Return (X, Y) of the center of cell containing provided text 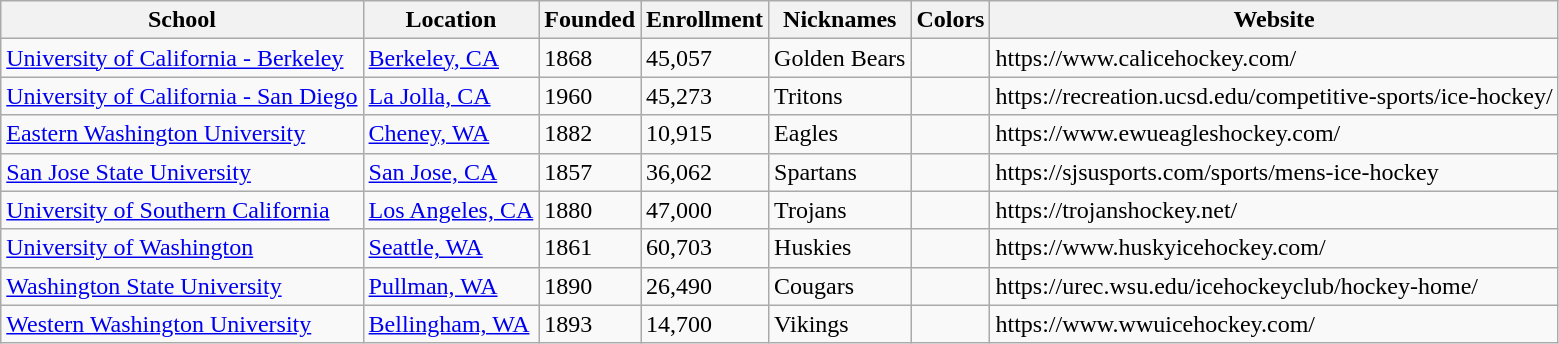
University of California - Berkeley (182, 58)
1880 (590, 210)
Website (1274, 20)
https://www.calicehockey.com/ (1274, 58)
45,057 (705, 58)
10,915 (705, 134)
Washington State University (182, 286)
Western Washington University (182, 324)
University of Washington (182, 248)
Cheney, WA (451, 134)
San Jose, CA (451, 172)
San Jose State University (182, 172)
Location (451, 20)
Eagles (840, 134)
Eastern Washington University (182, 134)
Pullman, WA (451, 286)
Nicknames (840, 20)
https://urec.wsu.edu/icehockeyclub/hockey-home/ (1274, 286)
Tritons (840, 96)
1861 (590, 248)
Huskies (840, 248)
https://sjsusports.com/sports/mens-ice-hockey (1274, 172)
La Jolla, CA (451, 96)
1893 (590, 324)
Bellingham, WA (451, 324)
1960 (590, 96)
https://recreation.ucsd.edu/competitive-sports/ice-hockey/ (1274, 96)
School (182, 20)
Enrollment (705, 20)
Founded (590, 20)
45,273 (705, 96)
Cougars (840, 286)
Colors (950, 20)
Berkeley, CA (451, 58)
Spartans (840, 172)
University of Southern California (182, 210)
https://www.ewueagleshockey.com/ (1274, 134)
Seattle, WA (451, 248)
1890 (590, 286)
Vikings (840, 324)
26,490 (705, 286)
47,000 (705, 210)
1857 (590, 172)
36,062 (705, 172)
60,703 (705, 248)
https://www.wwuicehockey.com/ (1274, 324)
https://trojanshockey.net/ (1274, 210)
1868 (590, 58)
Los Angeles, CA (451, 210)
1882 (590, 134)
https://www.huskyicehockey.com/ (1274, 248)
14,700 (705, 324)
University of California - San Diego (182, 96)
Golden Bears (840, 58)
Trojans (840, 210)
